Search for the cell housing the specified text and yield its [X, Y] center coordinate. 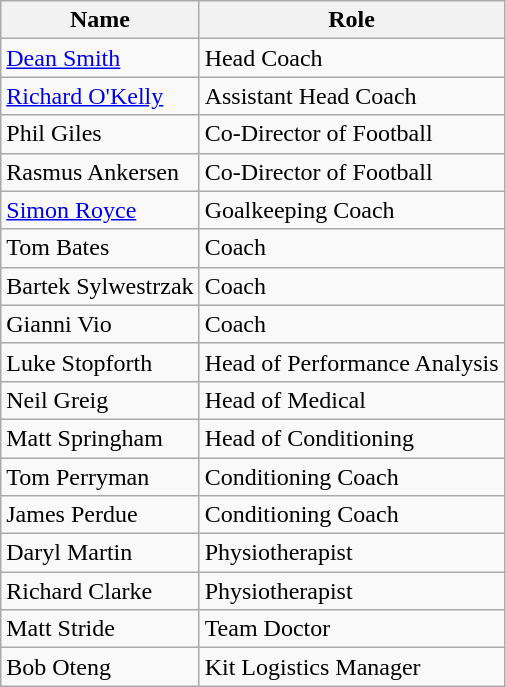
Matt Springham [100, 438]
Head Coach [352, 58]
Head of Medical [352, 400]
Bartek Sylwestrzak [100, 286]
Assistant Head Coach [352, 96]
Phil Giles [100, 134]
Rasmus Ankersen [100, 172]
Gianni Vio [100, 324]
Tom Bates [100, 248]
Head of Conditioning [352, 438]
James Perdue [100, 515]
Luke Stopforth [100, 362]
Role [352, 20]
Head of Performance Analysis [352, 362]
Simon Royce [100, 210]
Team Doctor [352, 629]
Neil Greig [100, 400]
Kit Logistics Manager [352, 667]
Name [100, 20]
Dean Smith [100, 58]
Richard Clarke [100, 591]
Daryl Martin [100, 553]
Bob Oteng [100, 667]
Goalkeeping Coach [352, 210]
Richard O'Kelly [100, 96]
Tom Perryman [100, 477]
Matt Stride [100, 629]
